Search for the cell housing the specified text and yield its (X, Y) center coordinate. 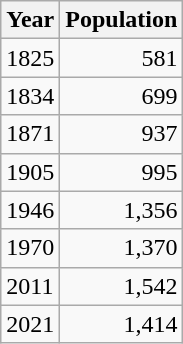
581 (122, 58)
1,370 (122, 248)
2021 (30, 324)
1825 (30, 58)
1970 (30, 248)
2011 (30, 286)
1905 (30, 172)
Year (30, 20)
1834 (30, 96)
1,414 (122, 324)
1871 (30, 134)
Population (122, 20)
937 (122, 134)
995 (122, 172)
1,542 (122, 286)
699 (122, 96)
1946 (30, 210)
1,356 (122, 210)
